Output the [x, y] coordinate of the center of the cell containing the given text.  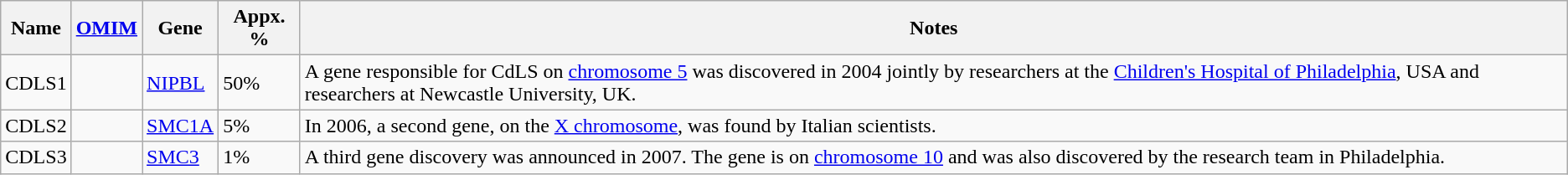
5% [260, 126]
SMC3 [181, 157]
CDLS3 [36, 157]
Appx. % [260, 28]
In 2006, a second gene, on the X chromosome, was found by Italian scientists. [933, 126]
50% [260, 82]
Notes [933, 28]
1% [260, 157]
CDLS1 [36, 82]
NIPBL [181, 82]
Name [36, 28]
SMC1A [181, 126]
OMIM [106, 28]
A third gene discovery was announced in 2007. The gene is on chromosome 10 and was also discovered by the research team in Philadelphia. [933, 157]
CDLS2 [36, 126]
Gene [181, 28]
